Detect which cell encompasses the target text, then output its (x, y) center coordinate. 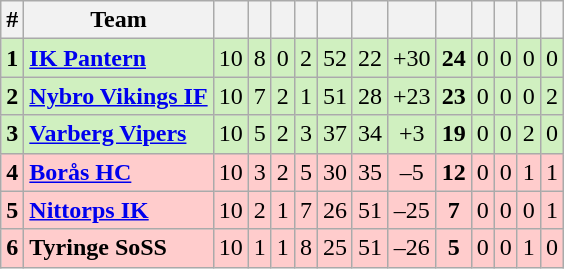
34 (370, 134)
+3 (412, 134)
Nybro Vikings IF (118, 96)
+23 (412, 96)
12 (454, 172)
35 (370, 172)
–26 (412, 248)
+30 (412, 58)
26 (334, 210)
30 (334, 172)
# (12, 20)
IK Pantern (118, 58)
28 (370, 96)
22 (370, 58)
Varberg Vipers (118, 134)
25 (334, 248)
19 (454, 134)
24 (454, 58)
52 (334, 58)
4 (12, 172)
–5 (412, 172)
Tyringe SoSS (118, 248)
–25 (412, 210)
23 (454, 96)
37 (334, 134)
6 (12, 248)
Nittorps IK (118, 210)
Team (118, 20)
Borås HC (118, 172)
